Identify which cell holds the provided text, then report its (X, Y) central coordinate. 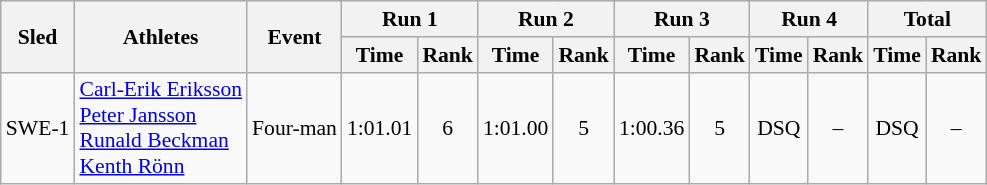
Sled (38, 36)
Four-man (294, 128)
6 (448, 128)
1:01.01 (380, 128)
Run 3 (682, 19)
1:01.00 (516, 128)
Run 1 (410, 19)
Athletes (160, 36)
Carl-Erik ErikssonPeter JanssonRunald BeckmanKenth Rönn (160, 128)
Run 4 (809, 19)
Run 2 (546, 19)
Event (294, 36)
1:00.36 (652, 128)
SWE-1 (38, 128)
Total (927, 19)
